Search for the cell housing the specified text and yield its (X, Y) center coordinate. 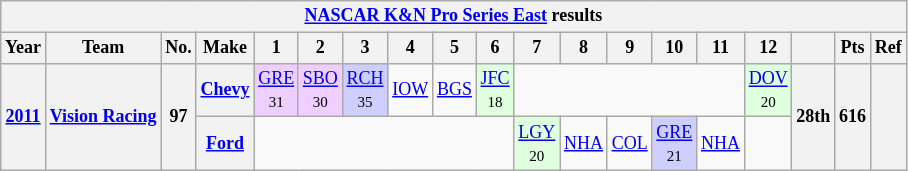
LGY20 (537, 144)
10 (674, 48)
GRE21 (674, 144)
SBO30 (320, 90)
28th (814, 116)
97 (178, 116)
5 (455, 48)
8 (584, 48)
2 (320, 48)
7 (537, 48)
Year (24, 48)
Ref (888, 48)
BGS (455, 90)
IOW (410, 90)
9 (630, 48)
Team (103, 48)
12 (768, 48)
GRE31 (276, 90)
Make (225, 48)
616 (853, 116)
Ford (225, 144)
6 (495, 48)
NASCAR K&N Pro Series East results (454, 16)
JFC18 (495, 90)
3 (365, 48)
11 (721, 48)
COL (630, 144)
RCH35 (365, 90)
Chevy (225, 90)
Vision Racing (103, 116)
Pts (853, 48)
4 (410, 48)
1 (276, 48)
DOV20 (768, 90)
2011 (24, 116)
No. (178, 48)
